Find where the given text appears and provide that cell's center as [x, y] coordinate. 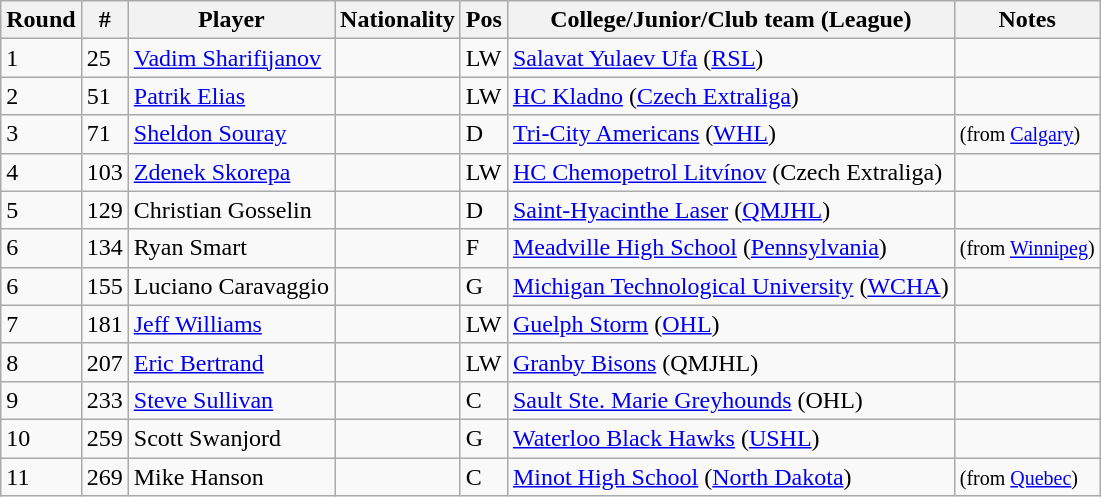
Nationality [398, 20]
HC Kladno (Czech Extraliga) [730, 96]
134 [104, 248]
Luciano Caravaggio [231, 286]
Pos [484, 20]
College/Junior/Club team (League) [730, 20]
129 [104, 210]
9 [41, 400]
2 [41, 96]
51 [104, 96]
(from Calgary) [1027, 134]
Scott Swanjord [231, 438]
F [484, 248]
HC Chemopetrol Litvínov (Czech Extraliga) [730, 172]
1 [41, 58]
10 [41, 438]
Sault Ste. Marie Greyhounds (OHL) [730, 400]
Sheldon Souray [231, 134]
Eric Bertrand [231, 362]
25 [104, 58]
259 [104, 438]
Granby Bisons (QMJHL) [730, 362]
Minot High School (North Dakota) [730, 477]
Player [231, 20]
Waterloo Black Hawks (USHL) [730, 438]
233 [104, 400]
3 [41, 134]
Saint-Hyacinthe Laser (QMJHL) [730, 210]
181 [104, 324]
Mike Hanson [231, 477]
Michigan Technological University (WCHA) [730, 286]
11 [41, 477]
Notes [1027, 20]
8 [41, 362]
(from Quebec) [1027, 477]
Jeff Williams [231, 324]
269 [104, 477]
Round [41, 20]
155 [104, 286]
Guelph Storm (OHL) [730, 324]
Tri-City Americans (WHL) [730, 134]
(from Winnipeg) [1027, 248]
Salavat Yulaev Ufa (RSL) [730, 58]
7 [41, 324]
Vadim Sharifijanov [231, 58]
Christian Gosselin [231, 210]
207 [104, 362]
Ryan Smart [231, 248]
103 [104, 172]
4 [41, 172]
# [104, 20]
Patrik Elias [231, 96]
Zdenek Skorepa [231, 172]
Steve Sullivan [231, 400]
Meadville High School (Pennsylvania) [730, 248]
5 [41, 210]
71 [104, 134]
